Locate the cell with the specified text and output its [x, y] center coordinate. 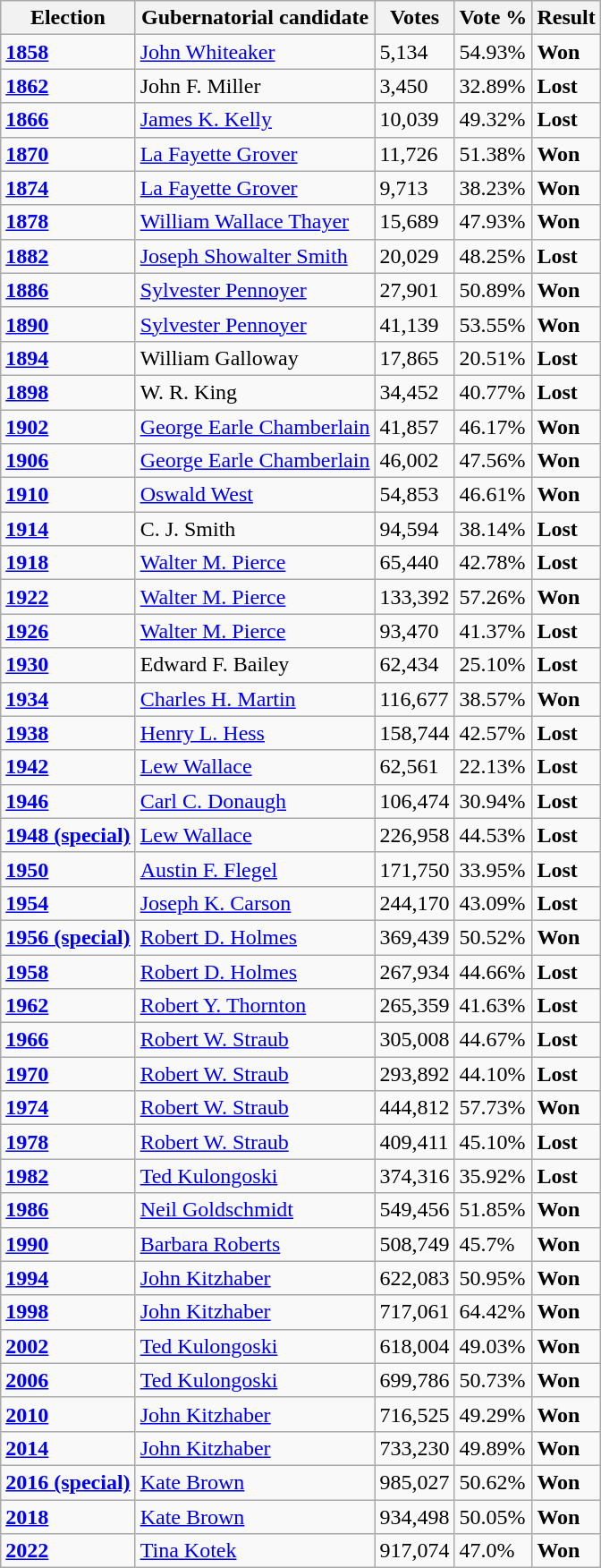
444,812 [415, 1108]
30.94% [494, 801]
Barbara Roberts [255, 1244]
1918 [68, 563]
47.93% [494, 222]
1910 [68, 495]
1902 [68, 427]
1942 [68, 767]
41.37% [494, 631]
John F. Miller [255, 86]
1982 [68, 1176]
244,170 [415, 903]
1922 [68, 597]
1956 (special) [68, 937]
2006 [68, 1380]
1858 [68, 52]
5,134 [415, 52]
Vote % [494, 18]
42.78% [494, 563]
William Wallace Thayer [255, 222]
1866 [68, 120]
409,411 [415, 1142]
1990 [68, 1244]
Edward F. Bailey [255, 665]
508,749 [415, 1244]
1986 [68, 1210]
53.55% [494, 324]
1966 [68, 1040]
1994 [68, 1278]
Votes [415, 18]
27,901 [415, 290]
32.89% [494, 86]
2010 [68, 1414]
43.09% [494, 903]
1948 (special) [68, 835]
46.17% [494, 427]
1934 [68, 699]
50.89% [494, 290]
171,750 [415, 869]
116,677 [415, 699]
Oswald West [255, 495]
25.10% [494, 665]
917,074 [415, 1551]
54.93% [494, 52]
51.38% [494, 154]
985,027 [415, 1482]
2002 [68, 1346]
44.66% [494, 971]
Robert Y. Thornton [255, 1006]
46,002 [415, 461]
John Whiteaker [255, 52]
45.7% [494, 1244]
46.61% [494, 495]
1950 [68, 869]
1874 [68, 188]
38.14% [494, 529]
265,359 [415, 1006]
934,498 [415, 1517]
Gubernatorial candidate [255, 18]
1870 [68, 154]
1974 [68, 1108]
Election [68, 18]
62,561 [415, 767]
48.25% [494, 256]
716,525 [415, 1414]
158,744 [415, 733]
54,853 [415, 495]
57.73% [494, 1108]
49.29% [494, 1414]
62,434 [415, 665]
9,713 [415, 188]
50.73% [494, 1380]
Henry L. Hess [255, 733]
Joseph K. Carson [255, 903]
41.63% [494, 1006]
2022 [68, 1551]
106,474 [415, 801]
Austin F. Flegel [255, 869]
C. J. Smith [255, 529]
22.13% [494, 767]
1878 [68, 222]
133,392 [415, 597]
1930 [68, 665]
44.67% [494, 1040]
20,029 [415, 256]
38.57% [494, 699]
1906 [68, 461]
Result [566, 18]
699,786 [415, 1380]
374,316 [415, 1176]
47.0% [494, 1551]
33.95% [494, 869]
2016 (special) [68, 1482]
42.57% [494, 733]
1890 [68, 324]
1954 [68, 903]
35.92% [494, 1176]
41,139 [415, 324]
267,934 [415, 971]
1926 [68, 631]
50.05% [494, 1517]
49.89% [494, 1448]
Charles H. Martin [255, 699]
Carl C. Donaugh [255, 801]
50.52% [494, 937]
93,470 [415, 631]
50.95% [494, 1278]
34,452 [415, 392]
11,726 [415, 154]
17,865 [415, 358]
1914 [68, 529]
44.53% [494, 835]
305,008 [415, 1040]
William Galloway [255, 358]
Tina Kotek [255, 1551]
622,083 [415, 1278]
40.77% [494, 392]
226,958 [415, 835]
38.23% [494, 188]
Joseph Showalter Smith [255, 256]
717,061 [415, 1312]
W. R. King [255, 392]
1946 [68, 801]
1970 [68, 1074]
1894 [68, 358]
1958 [68, 971]
15,689 [415, 222]
293,892 [415, 1074]
1882 [68, 256]
49.03% [494, 1346]
41,857 [415, 427]
2018 [68, 1517]
James K. Kelly [255, 120]
49.32% [494, 120]
65,440 [415, 563]
733,230 [415, 1448]
1862 [68, 86]
3,450 [415, 86]
1938 [68, 733]
1886 [68, 290]
Neil Goldschmidt [255, 1210]
45.10% [494, 1142]
618,004 [415, 1346]
44.10% [494, 1074]
20.51% [494, 358]
50.62% [494, 1482]
94,594 [415, 529]
1962 [68, 1006]
64.42% [494, 1312]
51.85% [494, 1210]
549,456 [415, 1210]
1998 [68, 1312]
2014 [68, 1448]
369,439 [415, 937]
1898 [68, 392]
47.56% [494, 461]
1978 [68, 1142]
10,039 [415, 120]
57.26% [494, 597]
